From the cell containing the given text, extract its center point as [X, Y] coordinate. 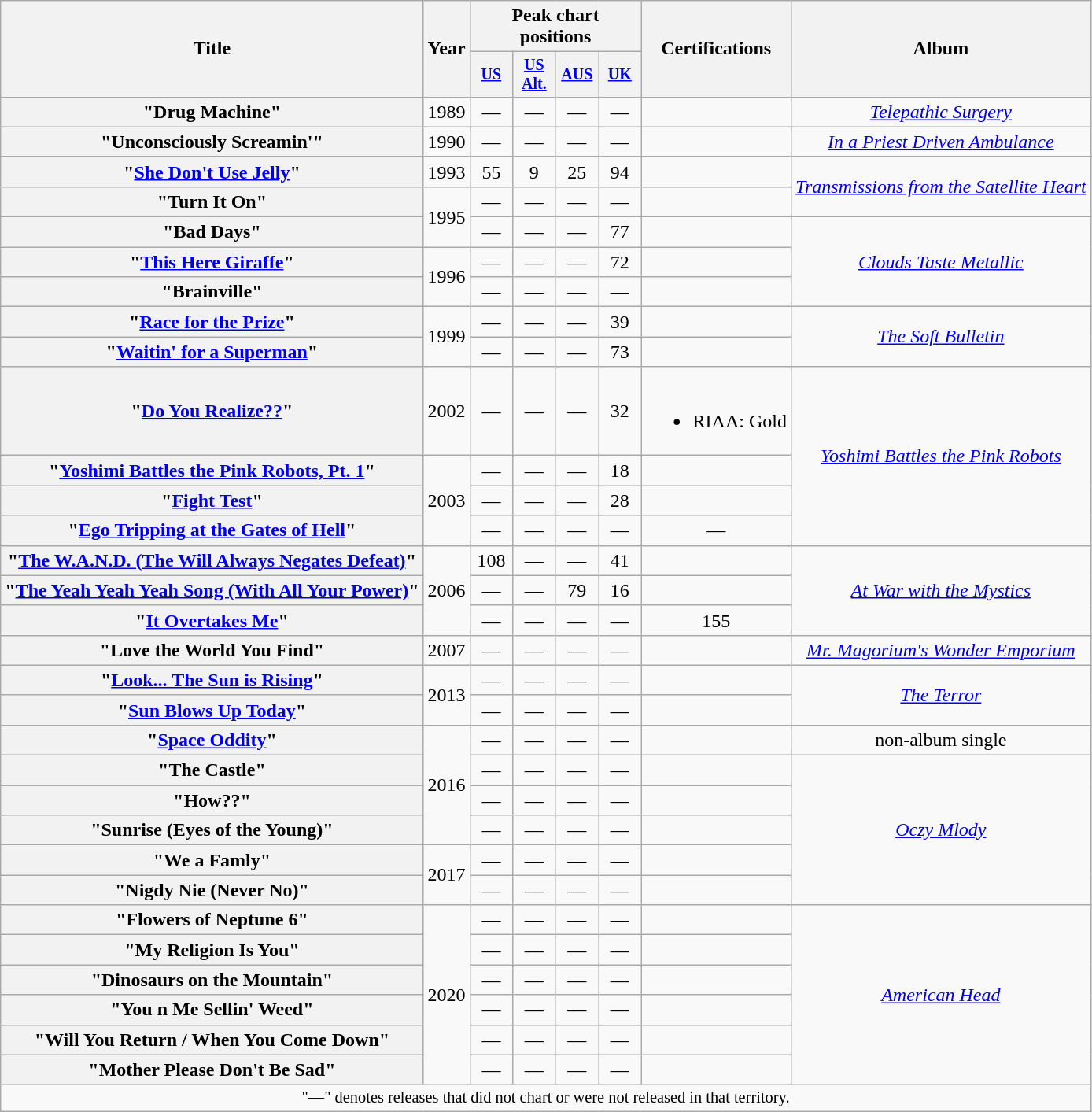
Title [212, 49]
American Head [941, 995]
In a Priest Driven Ambulance [941, 142]
"How??" [212, 800]
non-album single [941, 740]
The Soft Bulletin [941, 337]
"Ego Tripping at the Gates of Hell" [212, 530]
"Brainville" [212, 292]
"Waitin' for a Superman" [212, 352]
"Space Oddity" [212, 740]
"We a Famly" [212, 860]
"She Don't Use Jelly" [212, 172]
"Bad Days" [212, 232]
"Unconsciously Screamin'" [212, 142]
Year [447, 49]
16 [620, 590]
1989 [447, 112]
"The W.A.N.D. (The Will Always Negates Defeat)" [212, 560]
"Will You Return / When You Come Down" [212, 1040]
Yoshimi Battles the Pink Robots [941, 456]
"This Here Giraffe" [212, 262]
At War with the Mystics [941, 590]
Mr. Magorium's Wonder Emporium [941, 650]
2013 [447, 695]
79 [577, 590]
2006 [447, 590]
2002 [447, 411]
2020 [447, 995]
"The Yeah Yeah Yeah Song (With All Your Power)" [212, 590]
"Turn It On" [212, 201]
2017 [447, 875]
"Look... The Sun is Rising" [212, 680]
2003 [447, 501]
2016 [447, 785]
1990 [447, 142]
155 [716, 620]
"Sun Blows Up Today" [212, 710]
1993 [447, 172]
"Drug Machine" [212, 112]
US [491, 74]
"It Overtakes Me" [212, 620]
2007 [447, 650]
Clouds Taste Metallic [941, 262]
"The Castle" [212, 770]
32 [620, 411]
28 [620, 501]
"My Religion Is You" [212, 950]
"Nigdy Nie (Never No)" [212, 890]
RIAA: Gold [716, 411]
"Race for the Prize" [212, 322]
73 [620, 352]
"Sunrise (Eyes of the Young)" [212, 830]
US Alt. [534, 74]
Telepathic Surgery [941, 112]
108 [491, 560]
25 [577, 172]
1996 [447, 277]
"Fight Test" [212, 501]
Album [941, 49]
AUS [577, 74]
"You n Me Sellin' Weed" [212, 1010]
1999 [447, 337]
Transmissions from the Satellite Heart [941, 187]
41 [620, 560]
94 [620, 172]
The Terror [941, 695]
"Dinosaurs on the Mountain" [212, 980]
"Do You Realize??" [212, 411]
55 [491, 172]
"Flowers of Neptune 6" [212, 920]
1995 [447, 216]
77 [620, 232]
"—" denotes releases that did not chart or were not released in that territory. [546, 1098]
18 [620, 471]
Peak chart positions [555, 27]
UK [620, 74]
39 [620, 322]
Oczy Mlody [941, 830]
"Mother Please Don't Be Sad" [212, 1070]
"Yoshimi Battles the Pink Robots, Pt. 1" [212, 471]
Certifications [716, 49]
9 [534, 172]
72 [620, 262]
"Love the World You Find" [212, 650]
